Locate the cell with the specified text and output its (x, y) center coordinate. 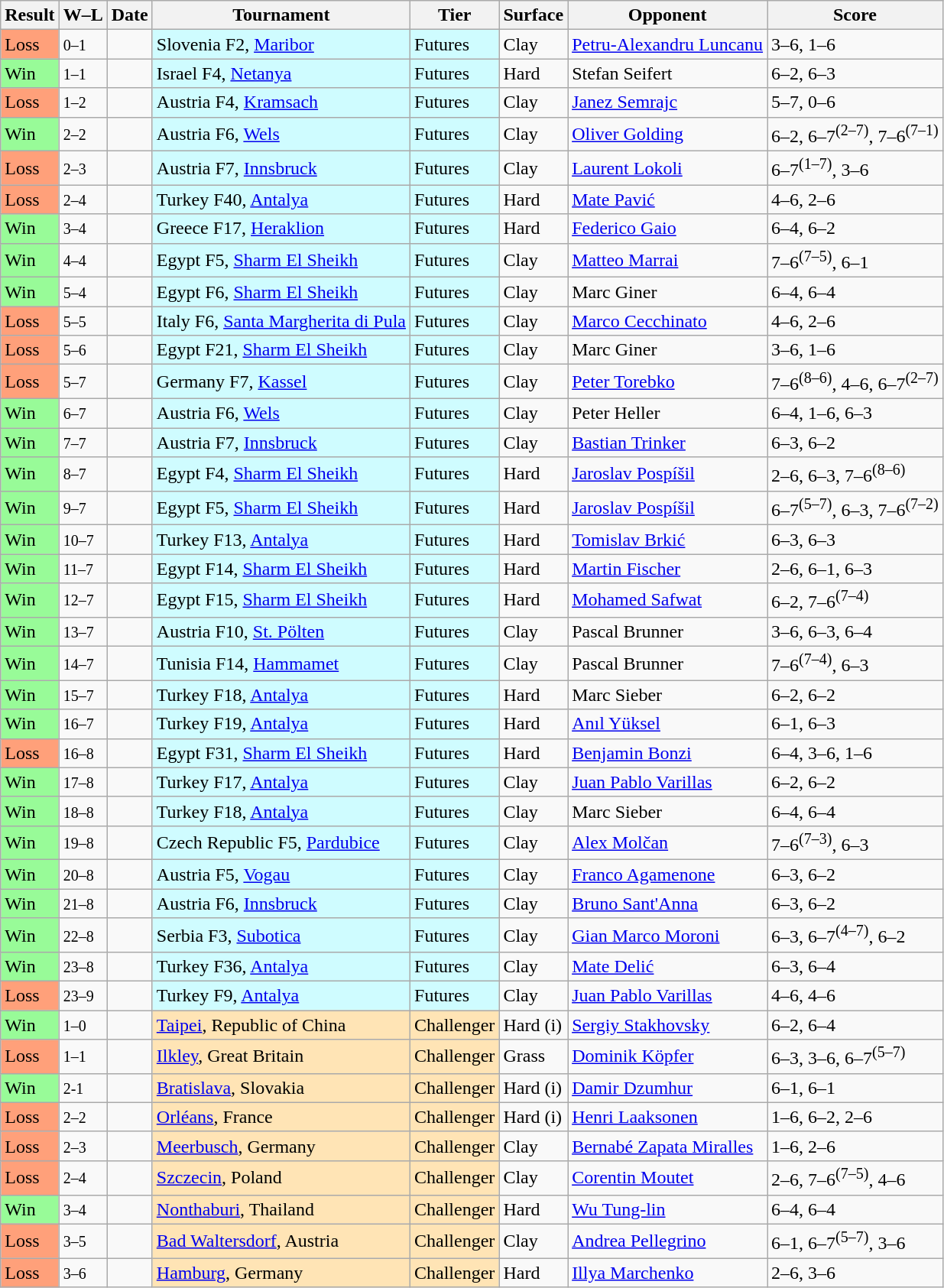
23–9 (83, 996)
20–8 (83, 874)
2-1 (83, 1088)
Orléans, France (281, 1117)
4–6, 4–6 (855, 996)
6–2, 6–3 (855, 73)
Germany F7, Kassel (281, 382)
Corentin Moutet (668, 1179)
Peter Heller (668, 414)
Turkey F13, Antalya (281, 540)
10–7 (83, 540)
6–2, 6–7(2–7), 7–6(7–1) (855, 135)
Tier (455, 15)
19–8 (83, 842)
8–7 (83, 474)
Damir Dzumhur (668, 1088)
Janez Semrajc (668, 102)
Date (130, 15)
Opponent (668, 15)
14–7 (83, 663)
Bad Waltersdorf, Austria (281, 1241)
23–8 (83, 967)
Federico Gaio (668, 229)
Turkey F40, Antalya (281, 200)
6–1, 6–7(5–7), 3–6 (855, 1241)
5–4 (83, 292)
6–7(1–7), 3–6 (855, 168)
6–4, 6–2 (855, 229)
Hamburg, Germany (281, 1273)
Szczecin, Poland (281, 1179)
Czech Republic F5, Pardubice (281, 842)
Tournament (281, 15)
22–8 (83, 936)
Ilkley, Great Britain (281, 1056)
9–7 (83, 508)
Tomislav Brkić (668, 540)
6–3, 3–6, 6–7(5–7) (855, 1056)
6–1, 6–3 (855, 724)
Franco Agamenone (668, 874)
Petru-Alexandru Luncanu (668, 44)
Martin Fischer (668, 569)
16–8 (83, 753)
Anıl Yüksel (668, 724)
7–6(8–6), 4–6, 6–7(2–7) (855, 382)
Israel F4, Netanya (281, 73)
Nonthaburi, Thailand (281, 1209)
Dominik Köpfer (668, 1056)
Illya Marchenko (668, 1273)
Bastian Trinker (668, 443)
Tunisia F14, Hammamet (281, 663)
6–3, 6–3 (855, 540)
18–8 (83, 811)
Turkey F19, Antalya (281, 724)
Marco Cecchinato (668, 321)
Slovenia F2, Maribor (281, 44)
Gian Marco Moroni (668, 936)
Austria F6, Innsbruck (281, 904)
Score (855, 15)
15–7 (83, 695)
6–2, 6–4 (855, 1025)
6–2, 7–6(7–4) (855, 601)
Austria F4, Kramsach (281, 102)
Austria F5, Vogau (281, 874)
Austria F10, St. Pölten (281, 631)
6–3, 6–4 (855, 967)
Alex Molčan (668, 842)
13–7 (83, 631)
Egypt F6, Sharm El Sheikh (281, 292)
6–7 (83, 414)
Egypt F21, Sharm El Sheikh (281, 350)
Egypt F4, Sharm El Sheikh (281, 474)
11–7 (83, 569)
16–7 (83, 724)
7–6(7–5), 6–1 (855, 260)
Mate Delić (668, 967)
6–4, 1–6, 6–3 (855, 414)
Egypt F31, Sharm El Sheikh (281, 753)
1–2 (83, 102)
7–6(7–3), 6–3 (855, 842)
1–6, 6–2, 2–6 (855, 1117)
5–7 (83, 382)
4–4 (83, 260)
Serbia F3, Subotica (281, 936)
5–5 (83, 321)
Andrea Pellegrino (668, 1241)
3–6, 6–3, 6–4 (855, 631)
Egypt F15, Sharm El Sheikh (281, 601)
Benjamin Bonzi (668, 753)
5–7, 0–6 (855, 102)
7–6(7–4), 6–3 (855, 663)
Grass (534, 1056)
Meerbusch, Germany (281, 1146)
3–5 (83, 1241)
Egypt F14, Sharm El Sheikh (281, 569)
Oliver Golding (668, 135)
6–4, 3–6, 1–6 (855, 753)
2–6, 6–1, 6–3 (855, 569)
Result (30, 15)
Italy F6, Santa Margherita di Pula (281, 321)
Bruno Sant'Anna (668, 904)
2–6, 6–3, 7–6(8–6) (855, 474)
6–1, 6–1 (855, 1088)
Mate Pavić (668, 200)
Bernabé Zapata Miralles (668, 1146)
6–3, 6–7(4–7), 6–2 (855, 936)
7–7 (83, 443)
Turkey F36, Antalya (281, 967)
Stefan Seifert (668, 73)
Sergiy Stakhovsky (668, 1025)
0–1 (83, 44)
Peter Torebko (668, 382)
Bratislava, Slovakia (281, 1088)
6–7(5–7), 6–3, 7–6(7–2) (855, 508)
Wu Tung-lin (668, 1209)
5–6 (83, 350)
17–8 (83, 782)
21–8 (83, 904)
Turkey F9, Antalya (281, 996)
Taipei, Republic of China (281, 1025)
12–7 (83, 601)
2–6, 7–6(7–5), 4–6 (855, 1179)
1–0 (83, 1025)
2–6, 3–6 (855, 1273)
W–L (83, 15)
Surface (534, 15)
3–6 (83, 1273)
Henri Laaksonen (668, 1117)
Mohamed Safwat (668, 601)
Greece F17, Heraklion (281, 229)
Laurent Lokoli (668, 168)
1–6, 2–6 (855, 1146)
Matteo Marrai (668, 260)
Turkey F17, Antalya (281, 782)
